For the text-containing cell, return its midpoint in [x, y] coordinate format. 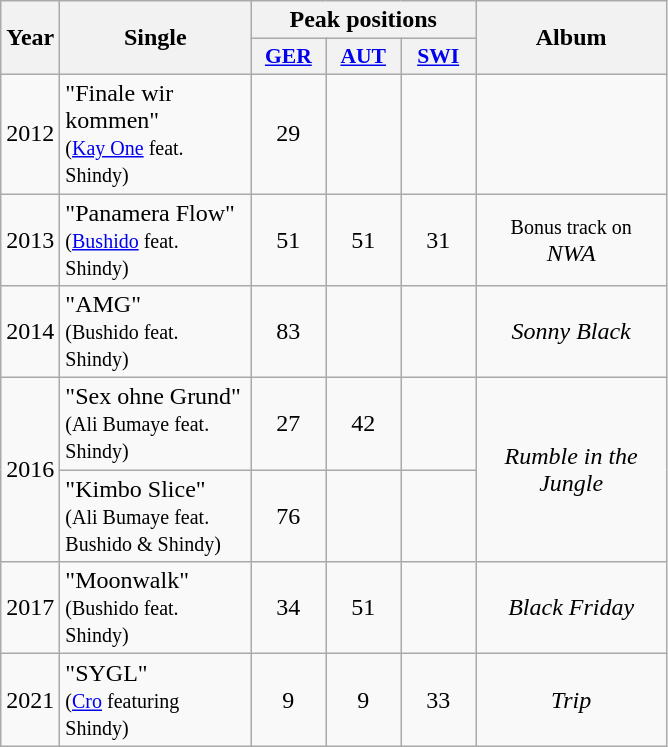
"AMG" (Bushido feat. Shindy) [156, 332]
Year [30, 38]
"SYGL" (Cro featuring Shindy) [156, 700]
2021 [30, 700]
2013 [30, 240]
Album [572, 38]
Black Friday [572, 608]
Peak positions [364, 20]
Rumble in the Jungle [572, 470]
GER [288, 57]
"Panamera Flow" (Bushido feat. Shindy) [156, 240]
SWI [438, 57]
2017 [30, 608]
2012 [30, 134]
27 [288, 424]
29 [288, 134]
Bonus track on NWA [572, 240]
"Moonwalk" (Bushido feat. Shindy) [156, 608]
83 [288, 332]
31 [438, 240]
2014 [30, 332]
Trip [572, 700]
42 [364, 424]
"Sex ohne Grund" (Ali Bumaye feat. Shindy) [156, 424]
"Kimbo Slice" (Ali Bumaye feat. Bushido & Shindy) [156, 516]
76 [288, 516]
2016 [30, 470]
34 [288, 608]
Sonny Black [572, 332]
AUT [364, 57]
"Finale wir kommen" (Kay One feat. Shindy) [156, 134]
33 [438, 700]
Single [156, 38]
